Return [x, y] of the center of cell containing provided text 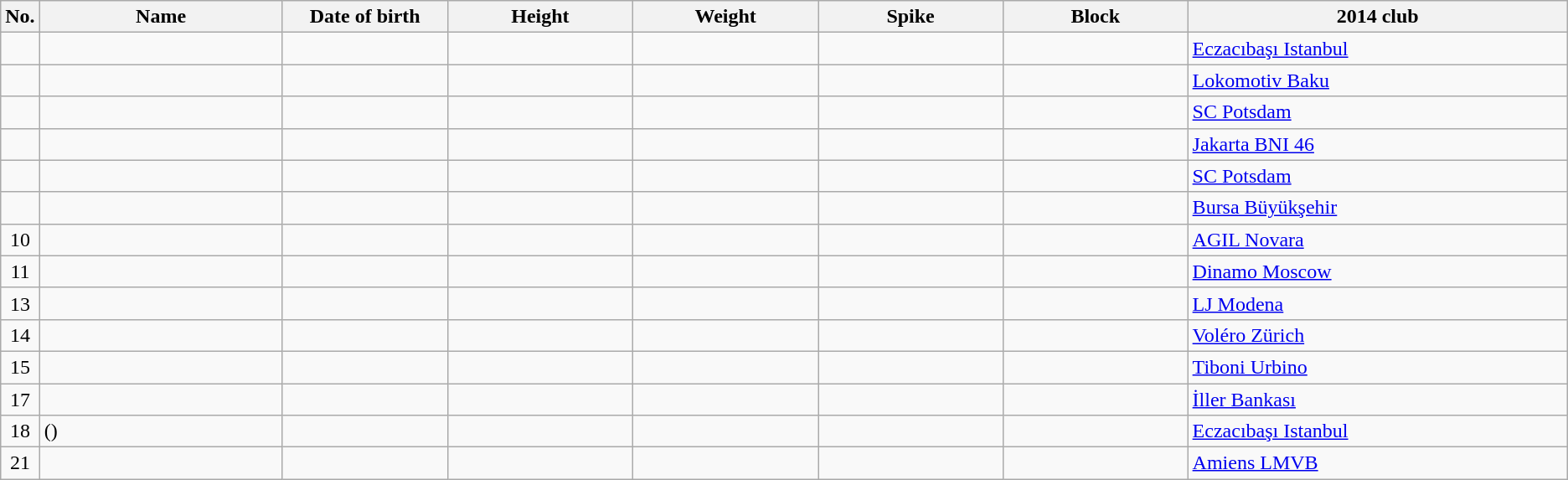
13 [20, 303]
() [161, 431]
11 [20, 271]
Bursa Büyükşehir [1377, 208]
No. [20, 17]
Weight [725, 17]
LJ Modena [1377, 303]
Date of birth [365, 17]
17 [20, 400]
Dinamo Moscow [1377, 271]
Lokomotiv Baku [1377, 80]
Tiboni Urbino [1377, 367]
2014 club [1377, 17]
AGIL Novara [1377, 240]
Block [1096, 17]
Voléro Zürich [1377, 335]
14 [20, 335]
Name [161, 17]
İller Bankası [1377, 400]
Height [539, 17]
15 [20, 367]
18 [20, 431]
Jakarta BNI 46 [1377, 144]
Amiens LMVB [1377, 463]
21 [20, 463]
Spike [911, 17]
10 [20, 240]
